Capture the cell that displays the provided text and extract its (X, Y) central coordinate. 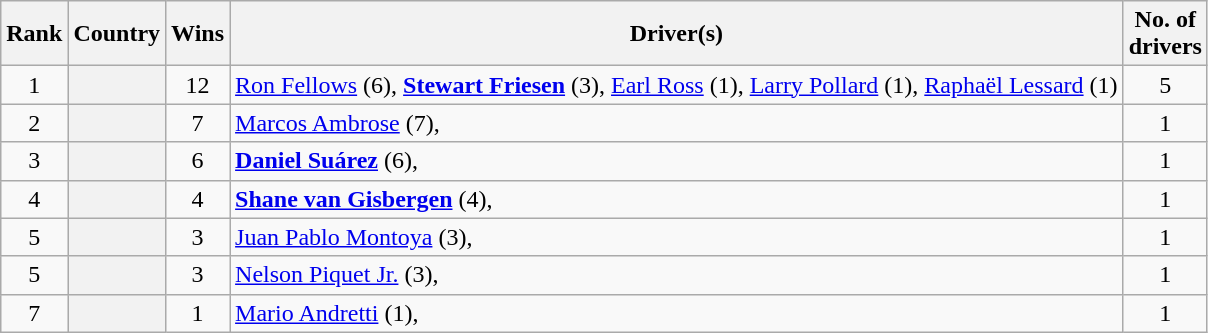
Mario Andretti (1), (677, 313)
2 (34, 123)
Shane van Gisbergen (4), (677, 199)
Country (117, 34)
6 (198, 161)
Marcos Ambrose (7), (677, 123)
Daniel Suárez (6), (677, 161)
Wins (198, 34)
Rank (34, 34)
12 (198, 85)
No. ofdrivers (1165, 34)
Driver(s) (677, 34)
Ron Fellows (6), Stewart Friesen (3), Earl Ross (1), Larry Pollard (1), Raphaël Lessard (1) (677, 85)
Nelson Piquet Jr. (3), (677, 275)
Juan Pablo Montoya (3), (677, 237)
